Provide the (x, y) coordinate of the cell's center where the given text is located.  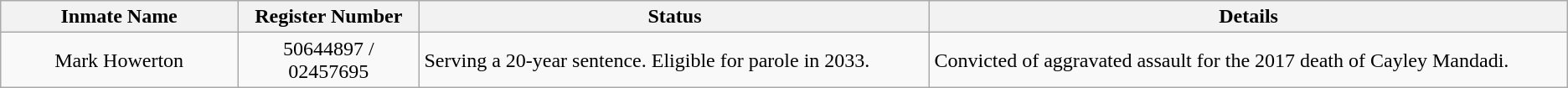
Register Number (328, 17)
Convicted of aggravated assault for the 2017 death of Cayley Mandadi. (1248, 60)
Inmate Name (119, 17)
Serving a 20-year sentence. Eligible for parole in 2033. (675, 60)
Mark Howerton (119, 60)
50644897 / 02457695 (328, 60)
Status (675, 17)
Details (1248, 17)
